Return the (X, Y) coordinate for the center point of the cell that contains the specified text.  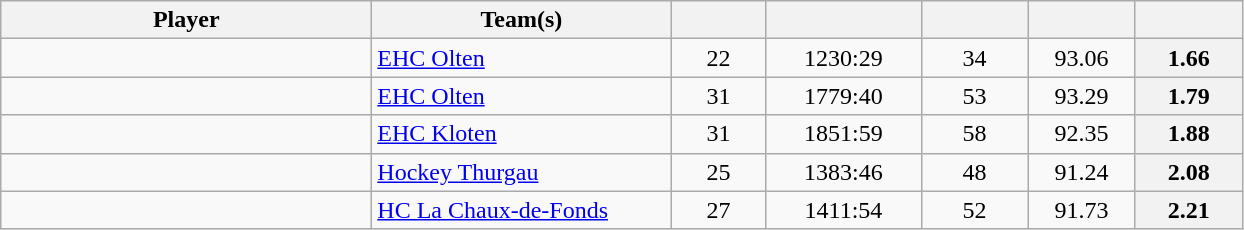
Player (186, 20)
1411:54 (844, 210)
1.88 (1188, 134)
91.24 (1082, 172)
Team(s) (522, 20)
HC La Chaux-de-Fonds (522, 210)
Hockey Thurgau (522, 172)
48 (974, 172)
22 (718, 58)
93.29 (1082, 96)
EHC Kloten (522, 134)
1779:40 (844, 96)
2.21 (1188, 210)
27 (718, 210)
34 (974, 58)
91.73 (1082, 210)
1851:59 (844, 134)
1.79 (1188, 96)
2.08 (1188, 172)
93.06 (1082, 58)
58 (974, 134)
92.35 (1082, 134)
25 (718, 172)
1.66 (1188, 58)
52 (974, 210)
1230:29 (844, 58)
1383:46 (844, 172)
53 (974, 96)
